Detect which cell encompasses the target text, then output its (x, y) center coordinate. 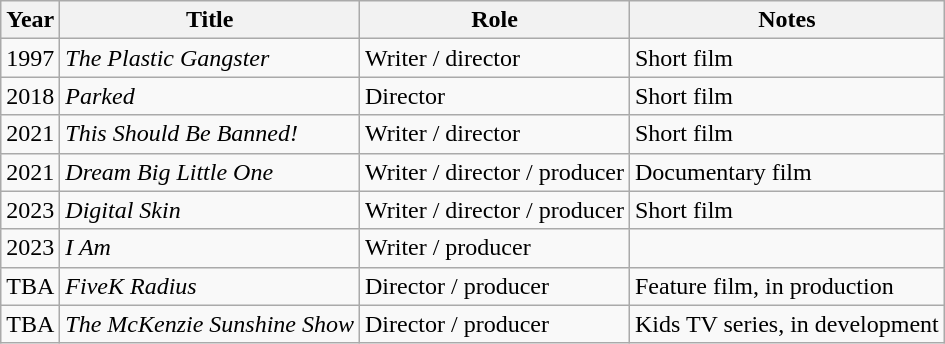
Digital Skin (210, 210)
Role (495, 20)
1997 (30, 58)
Title (210, 20)
Parked (210, 96)
Documentary film (786, 172)
The Plastic Gangster (210, 58)
Kids TV series, in development (786, 324)
Feature film, in production (786, 286)
Dream Big Little One (210, 172)
Writer / producer (495, 248)
Director (495, 96)
FiveK Radius (210, 286)
The McKenzie Sunshine Show (210, 324)
I Am (210, 248)
Year (30, 20)
This Should Be Banned! (210, 134)
Notes (786, 20)
2018 (30, 96)
